Output the (X, Y) coordinate of the center of the cell containing the given text.  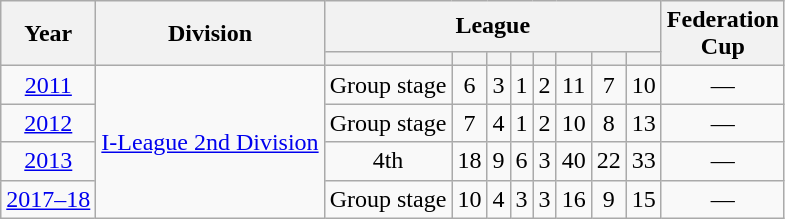
2011 (48, 85)
15 (644, 199)
22 (608, 161)
33 (644, 161)
8 (608, 123)
Division (210, 34)
2017–18 (48, 199)
18 (470, 161)
2012 (48, 123)
2013 (48, 161)
40 (574, 161)
13 (644, 123)
League (492, 26)
FederationCup (722, 34)
11 (574, 85)
16 (574, 199)
I-League 2nd Division (210, 142)
Year (48, 34)
4th (388, 161)
